Return the (X, Y) coordinate for the center point of the cell that contains the specified text.  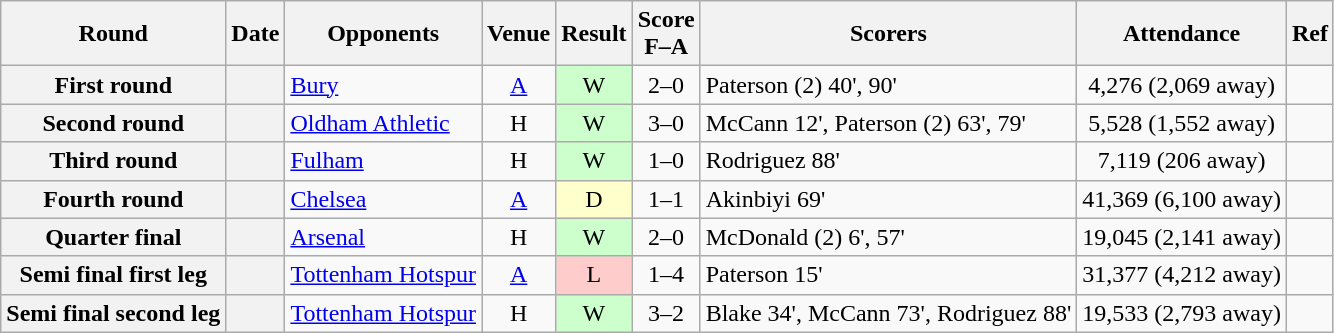
1–1 (666, 199)
D (594, 199)
ScoreF–A (666, 34)
Chelsea (384, 199)
19,533 (2,793 away) (1182, 313)
Round (114, 34)
3–0 (666, 123)
Akinbiyi 69' (888, 199)
Fulham (384, 161)
Ref (1310, 34)
Venue (519, 34)
4,276 (2,069 away) (1182, 85)
McCann 12', Paterson (2) 63', 79' (888, 123)
Scorers (888, 34)
1–0 (666, 161)
3–2 (666, 313)
Semi final first leg (114, 275)
Arsenal (384, 237)
Result (594, 34)
Bury (384, 85)
Third round (114, 161)
Oldham Athletic (384, 123)
L (594, 275)
Rodriguez 88' (888, 161)
Blake 34', McCann 73', Rodriguez 88' (888, 313)
McDonald (2) 6', 57' (888, 237)
Attendance (1182, 34)
Semi final second leg (114, 313)
Paterson 15' (888, 275)
First round (114, 85)
Opponents (384, 34)
7,119 (206 away) (1182, 161)
Quarter final (114, 237)
Paterson (2) 40', 90' (888, 85)
1–4 (666, 275)
Second round (114, 123)
41,369 (6,100 away) (1182, 199)
19,045 (2,141 away) (1182, 237)
31,377 (4,212 away) (1182, 275)
5,528 (1,552 away) (1182, 123)
Fourth round (114, 199)
Date (256, 34)
